Determine the [x, y] coordinate at the center of the cell enclosing the given text.  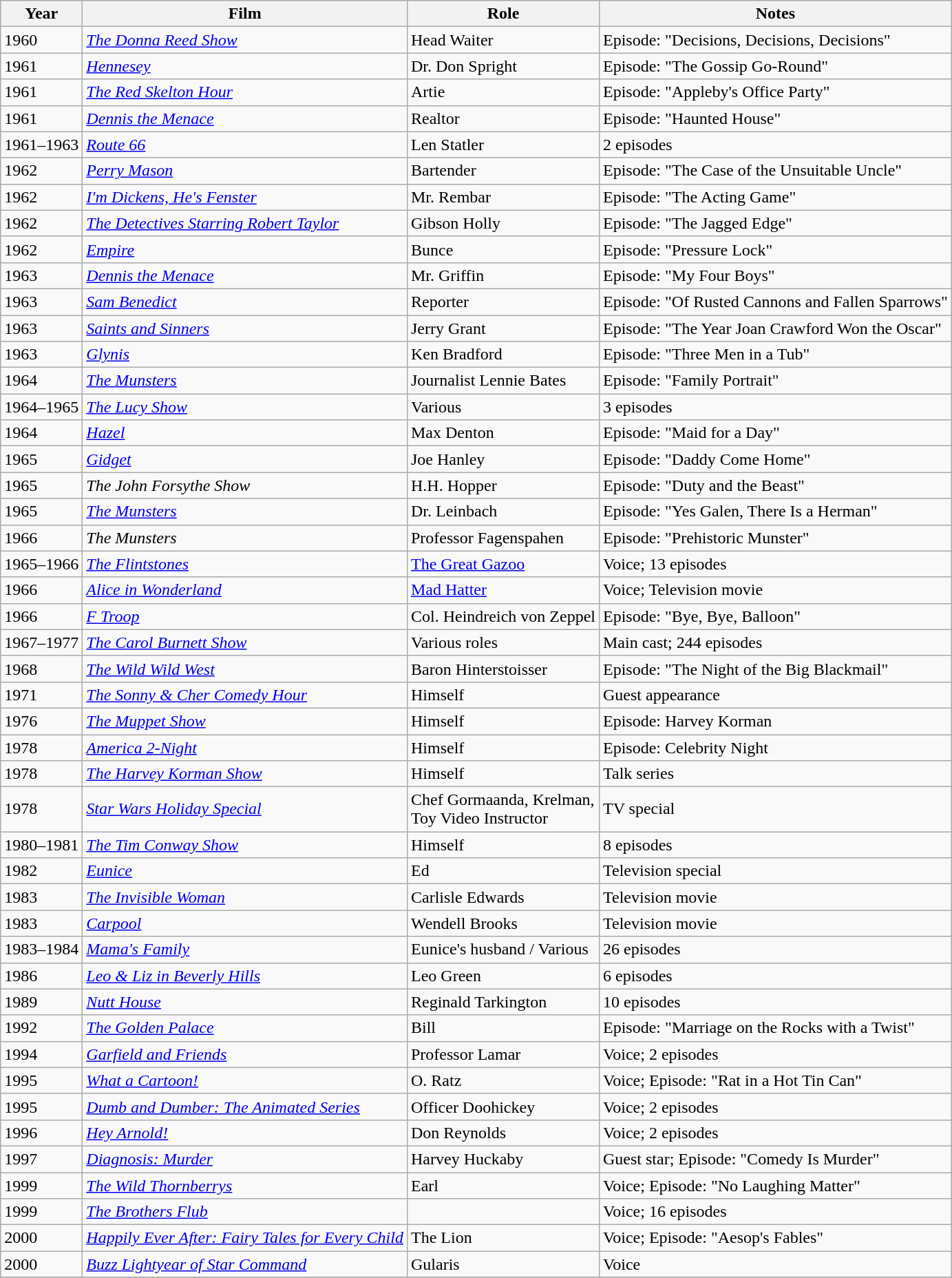
Head Waiter [503, 40]
Glynis [245, 355]
Artie [503, 92]
Episode: "Prehistoric Munster" [775, 538]
Voice; Television movie [775, 590]
Episode: "Three Men in a Tub" [775, 355]
Voice [775, 1264]
Officer Doohickey [503, 1107]
Episode: "My Four Boys" [775, 275]
Episode: "The Case of the Unsuitable Uncle" [775, 171]
Voice; 13 episodes [775, 564]
Garfield and Friends [245, 1054]
Star Wars Holiday Special [245, 810]
Episode: "The Jagged Edge" [775, 223]
1996 [41, 1133]
Episode: "Appleby's Office Party" [775, 92]
1961–1963 [41, 145]
Leo Green [503, 976]
1989 [41, 1002]
Episode: "Family Portrait" [775, 381]
1976 [41, 721]
Various roles [503, 642]
Eunice's husband / Various [503, 950]
Episode: "Yes Galen, There Is a Herman" [775, 512]
What a Cartoon! [245, 1080]
Episode: "Duty and the Beast" [775, 485]
Episode: Celebrity Night [775, 747]
Notes [775, 14]
The Donna Reed Show [245, 40]
Carpool [245, 923]
1997 [41, 1159]
Ed [503, 871]
Route 66 [245, 145]
Talk series [775, 774]
Episode: "Decisions, Decisions, Decisions" [775, 40]
Gularis [503, 1264]
Empire [245, 249]
Chef Gormaanda, Krelman, Toy Video Instructor [503, 810]
Happily Ever After: Fairy Tales for Every Child [245, 1238]
Col. Heindreich von Zeppel [503, 616]
10 episodes [775, 1002]
Harvey Huckaby [503, 1159]
The Harvey Korman Show [245, 774]
Episode: Harvey Korman [775, 721]
Guest appearance [775, 695]
Gidget [245, 459]
6 episodes [775, 976]
Bill [503, 1028]
1986 [41, 976]
Reginald Tarkington [503, 1002]
Episode: "Haunted House" [775, 118]
America 2-Night [245, 747]
Bartender [503, 171]
Voice; Episode: "Rat in a Hot Tin Can" [775, 1080]
The Lion [503, 1238]
Episode: "The Gossip Go-Round" [775, 66]
Buzz Lightyear of Star Command [245, 1264]
Episode: "Pressure Lock" [775, 249]
Voice; Episode: "Aesop's Fables" [775, 1238]
Realtor [503, 118]
Year [41, 14]
Mr. Griffin [503, 275]
The Detectives Starring Robert Taylor [245, 223]
The Brothers Flub [245, 1212]
The Muppet Show [245, 721]
I'm Dickens, He's Fenster [245, 197]
The Tim Conway Show [245, 845]
Various [503, 407]
Gibson Holly [503, 223]
Role [503, 14]
Episode: "The Year Joan Crawford Won the Oscar" [775, 328]
Episode: "Of Rusted Cannons and Fallen Sparrows" [775, 302]
Journalist Lennie Bates [503, 381]
8 episodes [775, 845]
Max Denton [503, 433]
Sam Benedict [245, 302]
Dumb and Dumber: The Animated Series [245, 1107]
TV special [775, 810]
Hazel [245, 433]
The Lucy Show [245, 407]
Professor Fagenspahen [503, 538]
Professor Lamar [503, 1054]
The Red Skelton Hour [245, 92]
1964–1965 [41, 407]
Television special [775, 871]
The Invisible Woman [245, 897]
Mama's Family [245, 950]
Earl [503, 1185]
Voice; 16 episodes [775, 1212]
Perry Mason [245, 171]
Main cast; 244 episodes [775, 642]
Dr. Don Spright [503, 66]
1992 [41, 1028]
Don Reynolds [503, 1133]
Episode: "Maid for a Day" [775, 433]
Film [245, 14]
Carlisle Edwards [503, 897]
Hennesey [245, 66]
The Wild Thornberrys [245, 1185]
Diagnosis: Murder [245, 1159]
Saints and Sinners [245, 328]
Alice in Wonderland [245, 590]
1967–1977 [41, 642]
Episode: "Daddy Come Home" [775, 459]
1983–1984 [41, 950]
The Sonny & Cher Comedy Hour [245, 695]
The Flintstones [245, 564]
Episode: "Marriage on the Rocks with a Twist" [775, 1028]
Jerry Grant [503, 328]
1965–1966 [41, 564]
Leo & Liz in Beverly Hills [245, 976]
The Carol Burnett Show [245, 642]
Len Statler [503, 145]
The John Forsythe Show [245, 485]
1980–1981 [41, 845]
Mr. Rembar [503, 197]
1982 [41, 871]
Eunice [245, 871]
1960 [41, 40]
The Golden Palace [245, 1028]
Hey Arnold! [245, 1133]
F Troop [245, 616]
Guest star; Episode: "Comedy Is Murder" [775, 1159]
Reporter [503, 302]
Baron Hinterstoisser [503, 669]
Wendell Brooks [503, 923]
26 episodes [775, 950]
1994 [41, 1054]
H.H. Hopper [503, 485]
Voice; Episode: "No Laughing Matter" [775, 1185]
Episode: "Bye, Bye, Balloon" [775, 616]
1971 [41, 695]
O. Ratz [503, 1080]
1968 [41, 669]
Bunce [503, 249]
The Great Gazoo [503, 564]
Mad Hatter [503, 590]
Dr. Leinbach [503, 512]
2 episodes [775, 145]
Episode: "The Acting Game" [775, 197]
Joe Hanley [503, 459]
3 episodes [775, 407]
Episode: "The Night of the Big Blackmail" [775, 669]
Nutt House [245, 1002]
Ken Bradford [503, 355]
The Wild Wild West [245, 669]
